Find where the given text appears and provide that cell's center as [X, Y] coordinate. 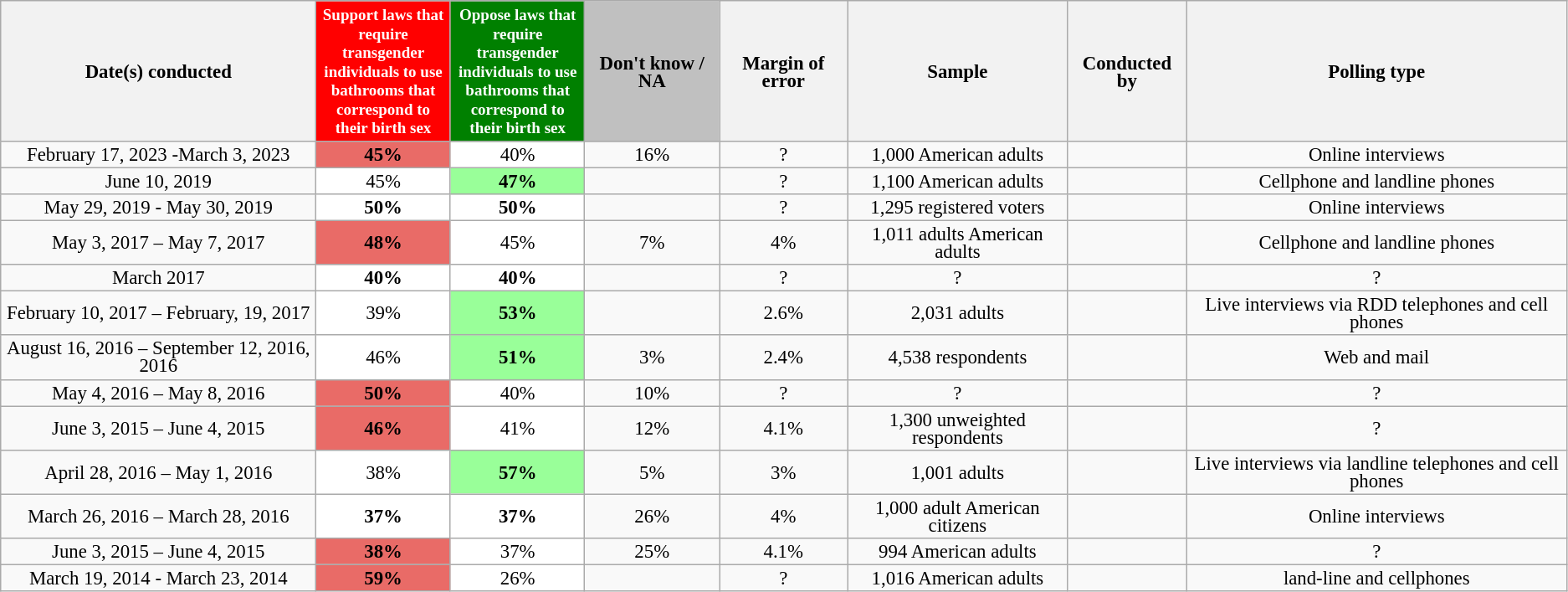
February 10, 2017 – February, 19, 2017 [159, 313]
1,000 adult American citizens [957, 516]
Don't know / NA [653, 71]
41% [517, 429]
57% [517, 472]
47% [517, 182]
5% [653, 472]
March 26, 2016 – March 28, 2016 [159, 516]
Web and mail [1376, 358]
March 2017 [159, 278]
May 3, 2017 – May 7, 2017 [159, 243]
Sample [957, 71]
Oppose laws that require transgender individuals to use bathrooms that correspond to their birth sex [517, 71]
1,100 American adults [957, 182]
4,538 respondents [957, 358]
February 17, 2023 -March 3, 2023 [159, 155]
51% [517, 358]
53% [517, 313]
August 16, 2016 – September 12, 2016, 2016 [159, 358]
Polling type [1376, 71]
12% [653, 429]
1,001 adults [957, 472]
1,016 American adults [957, 578]
May 29, 2019 - May 30, 2019 [159, 208]
2,031 adults [957, 313]
1,011 adults American adults [957, 243]
2.4% [783, 358]
Live interviews via RDD telephones and cell phones [1376, 313]
May 4, 2016 – May 8, 2016 [159, 393]
Live interviews via landline telephones and cell phones [1376, 472]
June 10, 2019 [159, 182]
10% [653, 393]
994 American adults [957, 552]
April 28, 2016 – May 1, 2016 [159, 472]
Margin of error [783, 71]
Support laws that require transgender individuals to use bathrooms that correspond to their birth sex [383, 71]
Date(s) conducted [159, 71]
March 19, 2014 - March 23, 2014 [159, 578]
land-line and cellphones [1376, 578]
2.6% [783, 313]
39% [383, 313]
1,300 unweighted respondents [957, 429]
59% [383, 578]
Conducted by [1127, 71]
1,295 registered voters [957, 208]
25% [653, 552]
1,000 American adults [957, 155]
7% [653, 243]
48% [383, 243]
16% [653, 155]
